Identify which cell holds the provided text, then report its (x, y) central coordinate. 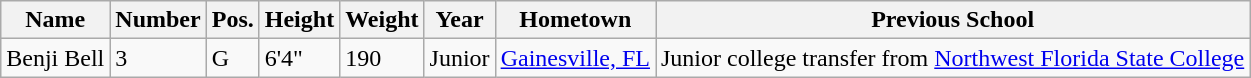
6'4" (299, 58)
3 (158, 58)
Benji Bell (56, 58)
Name (56, 20)
190 (382, 58)
Number (158, 20)
Gainesville, FL (575, 58)
Year (460, 20)
Previous School (953, 20)
Pos. (232, 20)
Junior (460, 58)
G (232, 58)
Junior college transfer from Northwest Florida State College (953, 58)
Height (299, 20)
Hometown (575, 20)
Weight (382, 20)
